Capture the cell that displays the provided text and extract its (X, Y) central coordinate. 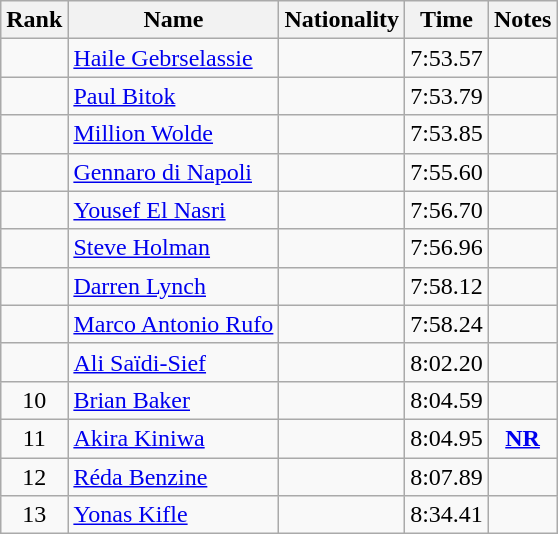
Million Wolde (174, 134)
7:56.96 (447, 248)
10 (34, 400)
Ali Saïdi-Sief (174, 362)
NR (522, 438)
12 (34, 477)
Marco Antonio Rufo (174, 324)
Darren Lynch (174, 286)
7:56.70 (447, 210)
7:53.85 (447, 134)
8:04.59 (447, 400)
Notes (522, 20)
Akira Kiniwa (174, 438)
Rank (34, 20)
Gennaro di Napoli (174, 172)
Yousef El Nasri (174, 210)
7:58.12 (447, 286)
8:34.41 (447, 515)
7:53.79 (447, 96)
Time (447, 20)
Haile Gebrselassie (174, 58)
Nationality (342, 20)
Réda Benzine (174, 477)
Brian Baker (174, 400)
11 (34, 438)
Yonas Kifle (174, 515)
7:58.24 (447, 324)
7:53.57 (447, 58)
8:07.89 (447, 477)
8:02.20 (447, 362)
Paul Bitok (174, 96)
7:55.60 (447, 172)
8:04.95 (447, 438)
Steve Holman (174, 248)
13 (34, 515)
Name (174, 20)
